For the text-containing cell, return its midpoint in (x, y) coordinate format. 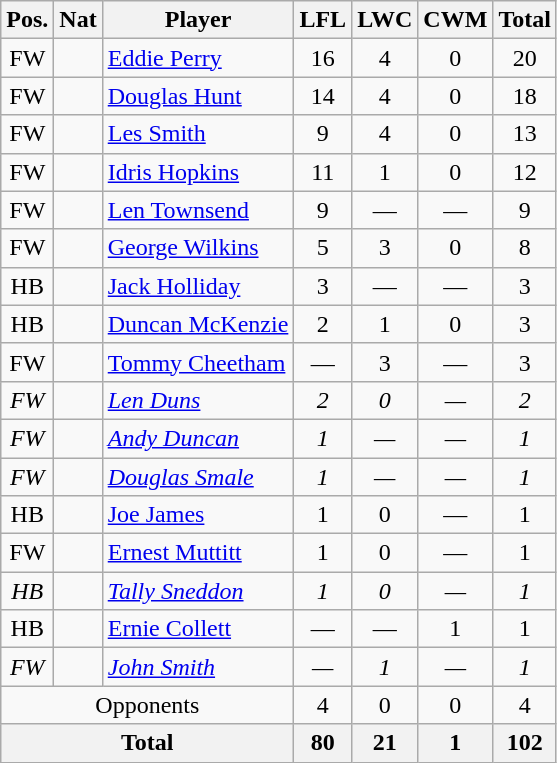
George Wilkins (198, 248)
11 (323, 172)
Nat (78, 20)
Idris Hopkins (198, 172)
Joe James (198, 515)
Len Duns (198, 400)
5 (323, 248)
80 (323, 743)
Eddie Perry (198, 58)
20 (525, 58)
Duncan McKenzie (198, 324)
13 (525, 134)
Ernie Collett (198, 629)
8 (525, 248)
Tommy Cheetham (198, 362)
Douglas Smale (198, 477)
14 (323, 96)
LFL (323, 20)
21 (385, 743)
Ernest Muttitt (198, 553)
Tally Sneddon (198, 591)
Douglas Hunt (198, 96)
Player (198, 20)
102 (525, 743)
John Smith (198, 667)
Opponents (148, 705)
16 (323, 58)
Andy Duncan (198, 438)
Pos. (28, 20)
12 (525, 172)
18 (525, 96)
LWC (385, 20)
Len Townsend (198, 210)
Les Smith (198, 134)
Jack Holliday (198, 286)
CWM (456, 20)
